Provide the (x, y) coordinate of the cell's center where the given text is located.  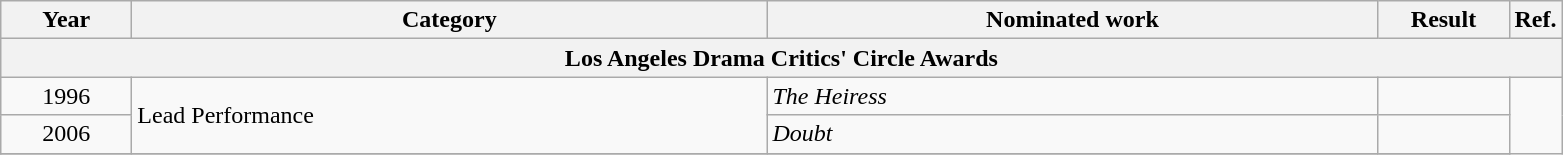
2006 (66, 134)
The Heiress (1072, 96)
Category (450, 20)
1996 (66, 96)
Nominated work (1072, 20)
Year (66, 20)
Los Angeles Drama Critics' Circle Awards (782, 58)
Ref. (1536, 20)
Result (1444, 20)
Doubt (1072, 134)
Lead Performance (450, 115)
